Output the (x, y) coordinate of the center of the cell containing the given text.  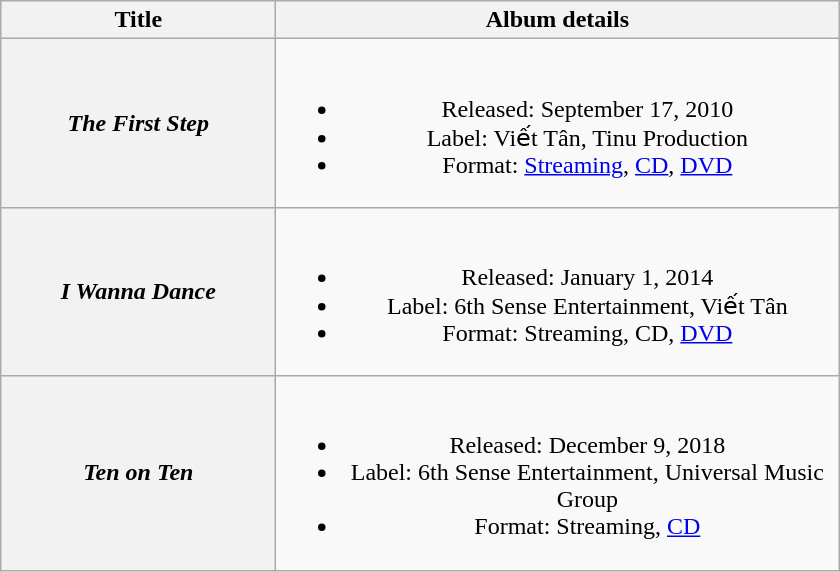
Album details (558, 20)
Released: January 1, 2014Label: 6th Sense Entertainment, Viết TânFormat: Streaming, CD, DVD (558, 292)
Title (138, 20)
The First Step (138, 124)
Released: December 9, 2018Label: 6th Sense Entertainment, Universal Music GroupFormat: Streaming, CD (558, 473)
Released: September 17, 2010Label: Viết Tân, Tinu ProductionFormat: Streaming, CD, DVD (558, 124)
I Wanna Dance (138, 292)
Ten on Ten (138, 473)
